Return [X, Y] of the center of cell containing provided text 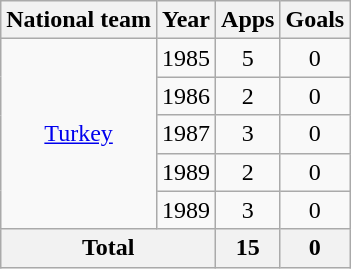
1987 [186, 134]
Turkey [79, 134]
1985 [186, 58]
5 [248, 58]
15 [248, 248]
1986 [186, 96]
Goals [315, 20]
Year [186, 20]
National team [79, 20]
Total [108, 248]
Apps [248, 20]
